Detect which cell encompasses the target text, then output its (X, Y) center coordinate. 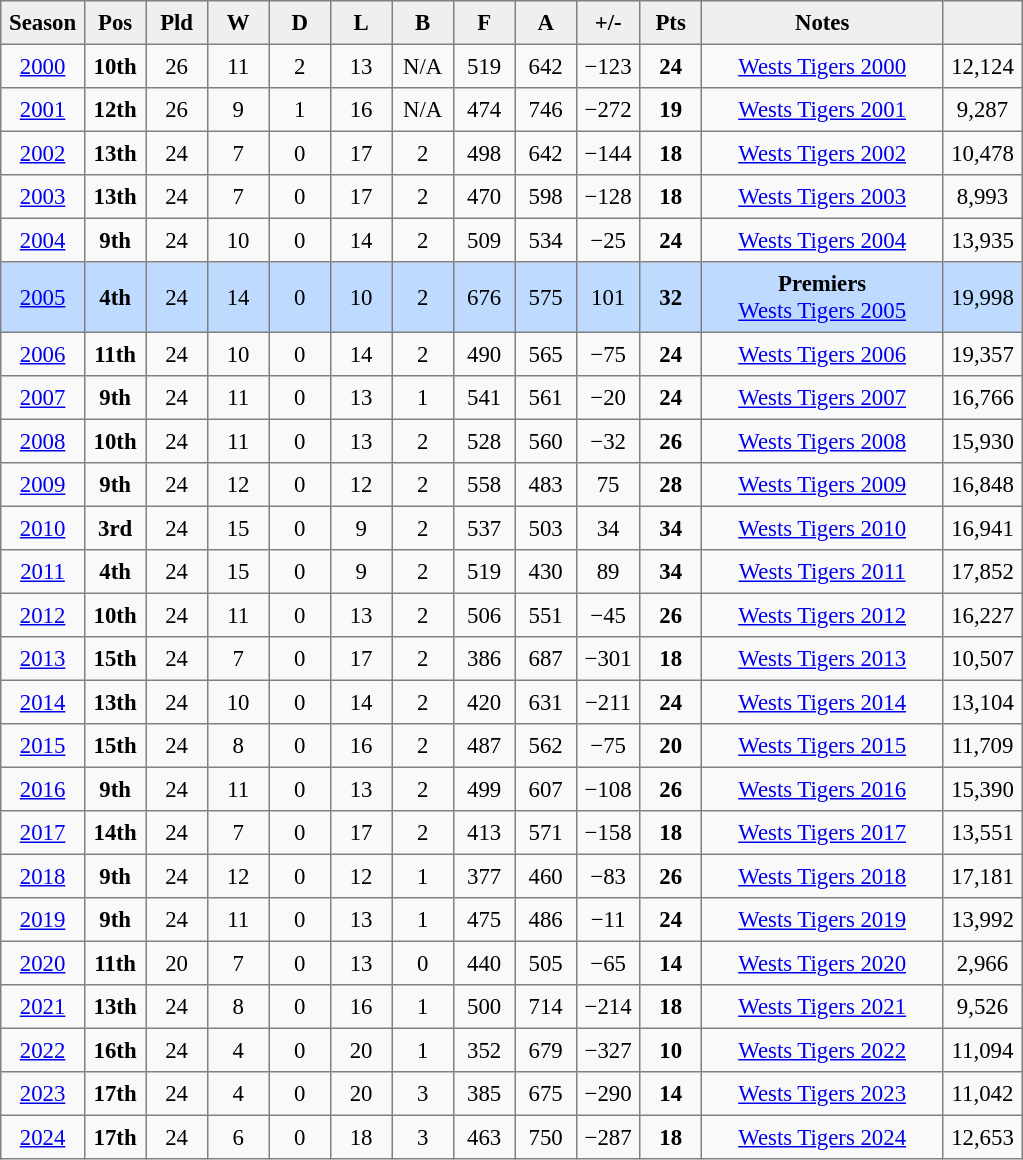
F (484, 23)
16,848 (982, 485)
−108 (608, 789)
2010 (43, 528)
2006 (43, 354)
2001 (43, 110)
6 (238, 1137)
−214 (608, 1007)
2017 (43, 833)
2015 (43, 746)
498 (484, 153)
575 (546, 297)
−301 (608, 659)
−123 (608, 66)
2005 (43, 297)
14th (115, 833)
Wests Tigers 2017 (822, 833)
Wests Tigers 2011 (822, 572)
537 (484, 528)
−144 (608, 153)
16,766 (982, 398)
2000 (43, 66)
2011 (43, 572)
2016 (43, 789)
11,042 (982, 1094)
679 (546, 1050)
13,104 (982, 702)
562 (546, 746)
470 (484, 197)
505 (546, 963)
528 (484, 441)
16,941 (982, 528)
2012 (43, 615)
486 (546, 920)
101 (608, 297)
Wests Tigers 2016 (822, 789)
17,852 (982, 572)
534 (546, 240)
19 (671, 110)
Pos (115, 23)
474 (484, 110)
−25 (608, 240)
11,709 (982, 746)
2019 (43, 920)
−128 (608, 197)
Pts (671, 23)
−158 (608, 833)
560 (546, 441)
Wests Tigers 2021 (822, 1007)
541 (484, 398)
Wests Tigers 2006 (822, 354)
PremiersWests Tigers 2005 (822, 297)
2003 (43, 197)
−32 (608, 441)
9,526 (982, 1007)
15,930 (982, 441)
2021 (43, 1007)
W (238, 23)
B (423, 23)
Wests Tigers 2008 (822, 441)
12,124 (982, 66)
607 (546, 789)
2004 (43, 240)
490 (484, 354)
Wests Tigers 2010 (822, 528)
561 (546, 398)
2,966 (982, 963)
Wests Tigers 2003 (822, 197)
440 (484, 963)
2023 (43, 1094)
499 (484, 789)
2002 (43, 153)
12,653 (982, 1137)
28 (671, 485)
19,357 (982, 354)
675 (546, 1094)
571 (546, 833)
12th (115, 110)
16th (115, 1050)
−290 (608, 1094)
10,507 (982, 659)
13,551 (982, 833)
2008 (43, 441)
420 (484, 702)
558 (484, 485)
Pld (177, 23)
714 (546, 1007)
Season (43, 23)
2020 (43, 963)
13,992 (982, 920)
Wests Tigers 2007 (822, 398)
2009 (43, 485)
483 (546, 485)
+/- (608, 23)
Wests Tigers 2001 (822, 110)
Wests Tigers 2000 (822, 66)
463 (484, 1137)
Wests Tigers 2019 (822, 920)
89 (608, 572)
Wests Tigers 2004 (822, 240)
2007 (43, 398)
Wests Tigers 2009 (822, 485)
500 (484, 1007)
−287 (608, 1137)
−83 (608, 876)
17,181 (982, 876)
Wests Tigers 2018 (822, 876)
377 (484, 876)
487 (484, 746)
475 (484, 920)
L (361, 23)
2018 (43, 876)
11,094 (982, 1050)
D (300, 23)
−327 (608, 1050)
Wests Tigers 2002 (822, 153)
Wests Tigers 2013 (822, 659)
Wests Tigers 2012 (822, 615)
16,227 (982, 615)
2022 (43, 1050)
13,935 (982, 240)
Wests Tigers 2020 (822, 963)
Wests Tigers 2014 (822, 702)
385 (484, 1094)
Wests Tigers 2022 (822, 1050)
750 (546, 1137)
565 (546, 354)
2013 (43, 659)
2014 (43, 702)
Wests Tigers 2015 (822, 746)
676 (484, 297)
Wests Tigers 2023 (822, 1094)
19,998 (982, 297)
9,287 (982, 110)
746 (546, 110)
−65 (608, 963)
8,993 (982, 197)
430 (546, 572)
−45 (608, 615)
−20 (608, 398)
413 (484, 833)
2024 (43, 1137)
Notes (822, 23)
503 (546, 528)
32 (671, 297)
A (546, 23)
352 (484, 1050)
598 (546, 197)
Wests Tigers 2024 (822, 1137)
506 (484, 615)
460 (546, 876)
3rd (115, 528)
631 (546, 702)
−11 (608, 920)
−211 (608, 702)
509 (484, 240)
75 (608, 485)
687 (546, 659)
386 (484, 659)
10,478 (982, 153)
−272 (608, 110)
551 (546, 615)
15,390 (982, 789)
